Provide the [x, y] coordinate of the cell's center where the given text is located.  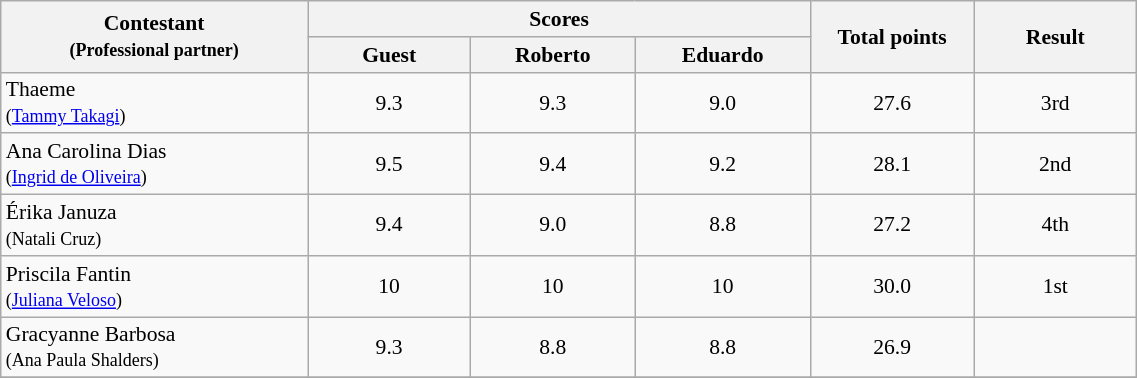
Guest [390, 55]
Roberto [553, 55]
Ana Carolina Dias(Ingrid de Oliveira) [154, 164]
9.5 [390, 164]
Contestant(Professional partner) [154, 36]
4th [1056, 226]
28.1 [892, 164]
2nd [1056, 164]
30.0 [892, 286]
Priscila Fantin(Juliana Veloso) [154, 286]
Total points [892, 36]
26.9 [892, 348]
Result [1056, 36]
Thaeme(Tammy Takagi) [154, 102]
27.2 [892, 226]
Gracyanne Barbosa(Ana Paula Shalders) [154, 348]
3rd [1056, 102]
Érika Januza(Natali Cruz) [154, 226]
27.6 [892, 102]
9.2 [723, 164]
1st [1056, 286]
Scores [560, 19]
Eduardo [723, 55]
